Pinpoint the cell where the given text exists, returning its (x, y) midpoint coordinate. 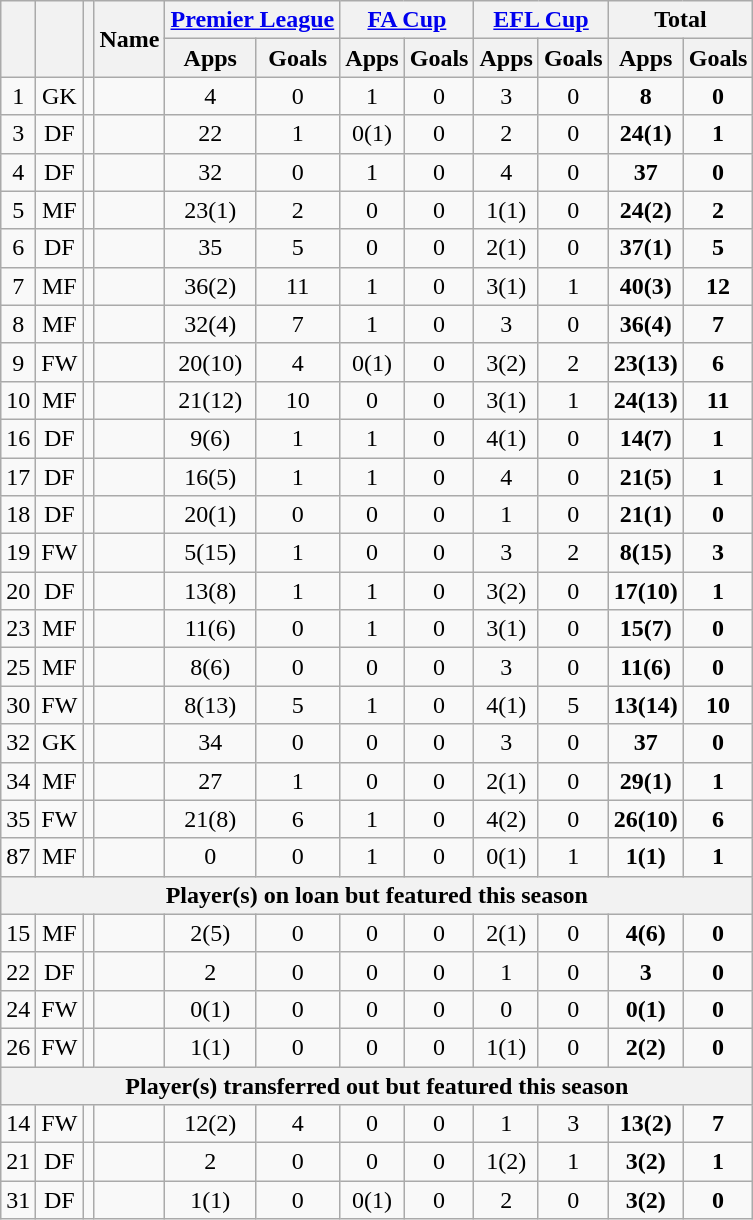
Name (130, 39)
29(1) (646, 781)
21(5) (646, 477)
19 (18, 553)
18 (18, 515)
14(7) (646, 438)
Premier League (252, 20)
36(2) (210, 286)
87 (18, 857)
26(10) (646, 819)
16 (18, 438)
32(4) (210, 324)
24(13) (646, 400)
17(10) (646, 591)
17 (18, 477)
12(2) (210, 1124)
20(1) (210, 515)
15 (18, 933)
23 (18, 629)
21(12) (210, 400)
14 (18, 1124)
24(2) (646, 210)
23(13) (646, 362)
21(1) (646, 515)
13(2) (646, 1124)
Player(s) on loan but featured this season (377, 895)
24(1) (646, 134)
13(8) (210, 591)
13(14) (646, 705)
27 (210, 781)
20 (18, 591)
8(15) (646, 553)
40(3) (646, 286)
25 (18, 667)
30 (18, 705)
8(6) (210, 667)
2(2) (646, 1047)
15(7) (646, 629)
8(13) (210, 705)
5(15) (210, 553)
20(10) (210, 362)
EFL Cup (541, 20)
21(8) (210, 819)
31 (18, 1200)
4(6) (646, 933)
4(2) (506, 819)
36(4) (646, 324)
9 (18, 362)
23(1) (210, 210)
12 (718, 286)
Player(s) transferred out but featured this season (377, 1085)
1(2) (506, 1162)
16(5) (210, 477)
37(1) (646, 248)
24 (18, 1009)
Total (680, 20)
9(6) (210, 438)
26 (18, 1047)
FA Cup (407, 20)
21 (18, 1162)
2(5) (210, 933)
